Scan for the cell matching the given text and deliver its (X, Y) coordinate at center. 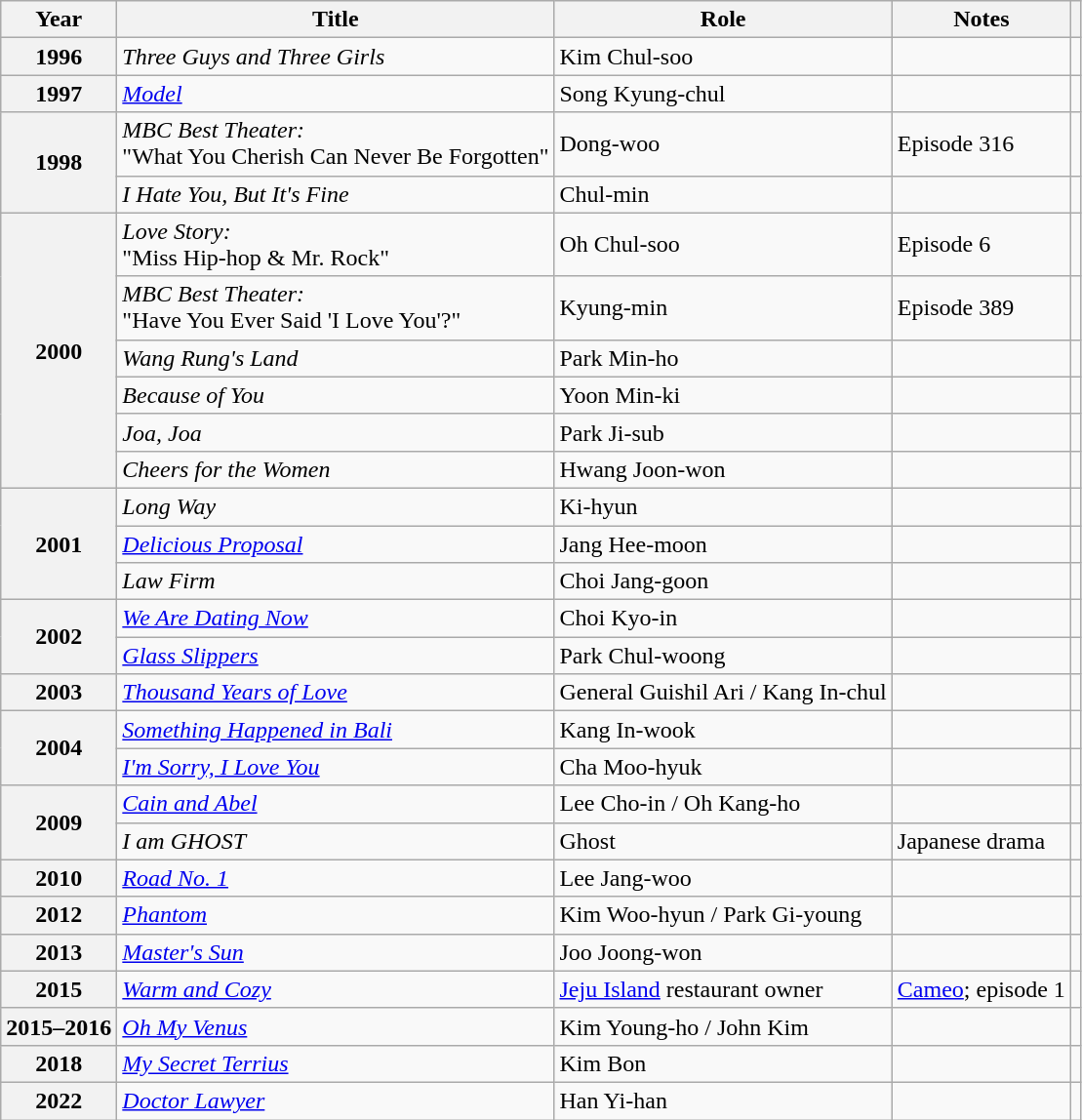
2001 (59, 543)
Because of You (336, 395)
Glass Slippers (336, 656)
Ki-hyun (723, 506)
Wang Rung's Land (336, 358)
Cheers for the Women (336, 469)
2015 (59, 989)
Han Yi-han (723, 1100)
General Guishil Ari / Kang In-chul (723, 693)
Park Ji-sub (723, 432)
Something Happened in Bali (336, 730)
1997 (59, 94)
I am GHOST (336, 841)
2018 (59, 1063)
Episode 389 (982, 308)
Episode 6 (982, 244)
Model (336, 94)
We Are Dating Now (336, 619)
Joa, Joa (336, 432)
MBC Best Theater:"Have You Ever Said 'I Love You'?" (336, 308)
Choi Kyo-in (723, 619)
Phantom (336, 915)
2010 (59, 878)
2003 (59, 693)
Yoon Min-ki (723, 395)
2004 (59, 748)
2000 (59, 350)
Choi Jang-goon (723, 581)
Lee Jang-woo (723, 878)
2015–2016 (59, 1026)
Dong-woo (723, 144)
Love Story:"Miss Hip-hop & Mr. Rock" (336, 244)
Law Firm (336, 581)
Kim Woo-hyun / Park Gi-young (723, 915)
Park Min-ho (723, 358)
Thousand Years of Love (336, 693)
Role (723, 20)
Episode 316 (982, 144)
Delicious Proposal (336, 543)
I'm Sorry, I Love You (336, 767)
2012 (59, 915)
Oh Chul-soo (723, 244)
Notes (982, 20)
Road No. 1 (336, 878)
Kang In-wook (723, 730)
Ghost (723, 841)
Joo Joong-won (723, 952)
Cha Moo-hyuk (723, 767)
I Hate You, But It's Fine (336, 194)
Warm and Cozy (336, 989)
Title (336, 20)
Cameo; episode 1 (982, 989)
Doctor Lawyer (336, 1100)
Song Kyung-chul (723, 94)
Japanese drama (982, 841)
Hwang Joon-won (723, 469)
Three Guys and Three Girls (336, 57)
1996 (59, 57)
Jeju Island restaurant owner (723, 989)
Kyung-min (723, 308)
Chul-min (723, 194)
Park Chul-woong (723, 656)
Kim Chul-soo (723, 57)
Year (59, 20)
Jang Hee-moon (723, 543)
2002 (59, 637)
Kim Young-ho / John Kim (723, 1026)
2022 (59, 1100)
1998 (59, 162)
My Secret Terrius (336, 1063)
MBC Best Theater:"What You Cherish Can Never Be Forgotten" (336, 144)
Lee Cho-in / Oh Kang-ho (723, 804)
Master's Sun (336, 952)
Cain and Abel (336, 804)
Oh My Venus (336, 1026)
Long Way (336, 506)
Kim Bon (723, 1063)
2013 (59, 952)
2009 (59, 822)
